Identify which cell holds the provided text, then report its [x, y] central coordinate. 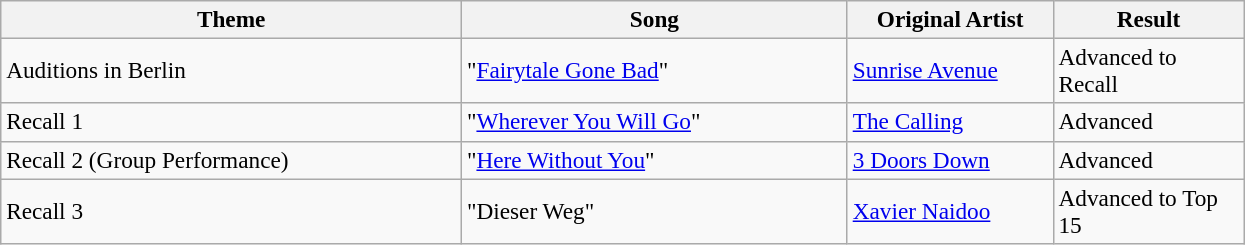
The Calling [950, 122]
Theme [232, 19]
Advanced to Top 15 [1148, 210]
Advanced to Recall [1148, 70]
"Fairytale Gone Bad" [655, 70]
Recall 1 [232, 122]
Auditions in Berlin [232, 70]
"Wherever You Will Go" [655, 122]
Recall 2 (Group Performance) [232, 160]
Recall 3 [232, 210]
Original Artist [950, 19]
"Here Without You" [655, 160]
Result [1148, 19]
Song [655, 19]
3 Doors Down [950, 160]
"Dieser Weg" [655, 210]
Xavier Naidoo [950, 210]
Sunrise Avenue [950, 70]
